Pinpoint the cell where the given text exists, returning its (X, Y) midpoint coordinate. 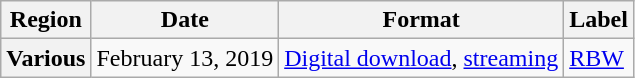
RBW (599, 58)
Region (46, 20)
Date (185, 20)
Format (422, 20)
Label (599, 20)
Digital download, streaming (422, 58)
February 13, 2019 (185, 58)
Various (46, 58)
